Scan for the cell matching the given text and deliver its [x, y] coordinate at center. 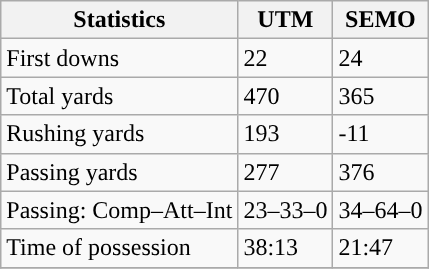
24 [380, 58]
34–64–0 [380, 210]
SEMO [380, 20]
23–33–0 [286, 210]
22 [286, 58]
Passing yards [120, 172]
38:13 [286, 248]
376 [380, 172]
470 [286, 96]
193 [286, 134]
-11 [380, 134]
UTM [286, 20]
Rushing yards [120, 134]
First downs [120, 58]
Time of possession [120, 248]
Passing: Comp–Att–Int [120, 210]
Statistics [120, 20]
Total yards [120, 96]
21:47 [380, 248]
365 [380, 96]
277 [286, 172]
